Determine the (X, Y) coordinate at the center of the cell enclosing the given text.  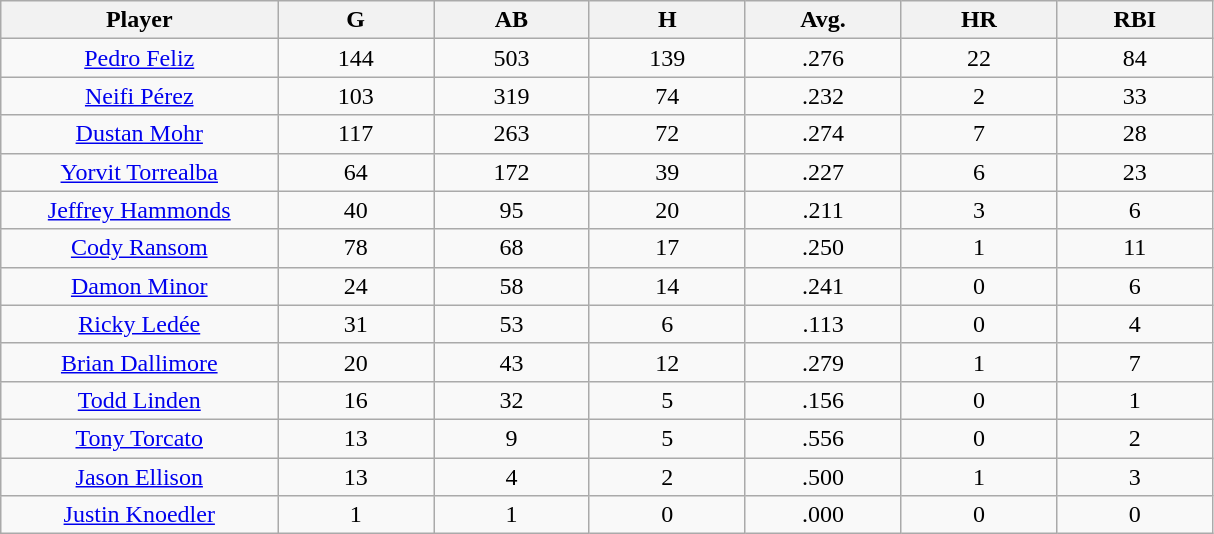
117 (356, 134)
33 (1135, 96)
.274 (823, 134)
.227 (823, 172)
Neifi Pérez (140, 96)
53 (512, 324)
.500 (823, 477)
Dustan Mohr (140, 134)
263 (512, 134)
12 (667, 362)
23 (1135, 172)
Jeffrey Hammonds (140, 210)
Ricky Ledée (140, 324)
39 (667, 172)
.241 (823, 286)
H (667, 20)
103 (356, 96)
319 (512, 96)
G (356, 20)
.279 (823, 362)
.211 (823, 210)
22 (979, 58)
58 (512, 286)
172 (512, 172)
.276 (823, 58)
.156 (823, 400)
11 (1135, 248)
17 (667, 248)
68 (512, 248)
32 (512, 400)
74 (667, 96)
139 (667, 58)
.232 (823, 96)
.556 (823, 438)
14 (667, 286)
64 (356, 172)
Player (140, 20)
503 (512, 58)
AB (512, 20)
Cody Ransom (140, 248)
16 (356, 400)
Brian Dallimore (140, 362)
9 (512, 438)
Damon Minor (140, 286)
78 (356, 248)
HR (979, 20)
RBI (1135, 20)
Pedro Feliz (140, 58)
Tony Torcato (140, 438)
84 (1135, 58)
Todd Linden (140, 400)
40 (356, 210)
Yorvit Torrealba (140, 172)
31 (356, 324)
43 (512, 362)
72 (667, 134)
95 (512, 210)
144 (356, 58)
Avg. (823, 20)
24 (356, 286)
Justin Knoedler (140, 515)
.250 (823, 248)
Jason Ellison (140, 477)
.113 (823, 324)
28 (1135, 134)
.000 (823, 515)
